Return [X, Y] of the center of cell containing provided text 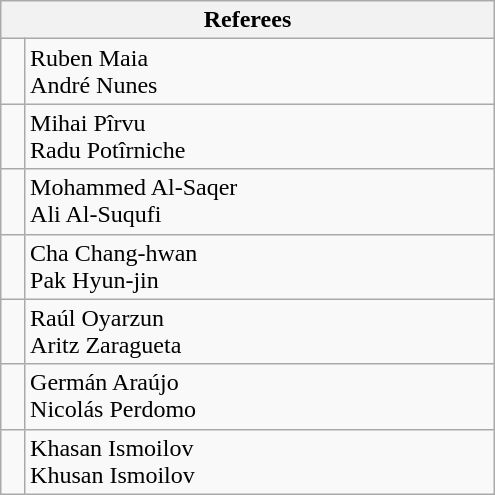
Raúl OyarzunAritz Zaragueta [260, 332]
Mihai PîrvuRadu Potîrniche [260, 136]
Ruben MaiaAndré Nunes [260, 72]
Khasan IsmoilovKhusan Ismoilov [260, 462]
Mohammed Al-SaqerAli Al-Suqufi [260, 202]
Germán AraújoNicolás Perdomo [260, 396]
Cha Chang-hwanPak Hyun-jin [260, 266]
Referees [248, 20]
